Detect which cell encompasses the target text, then output its (x, y) center coordinate. 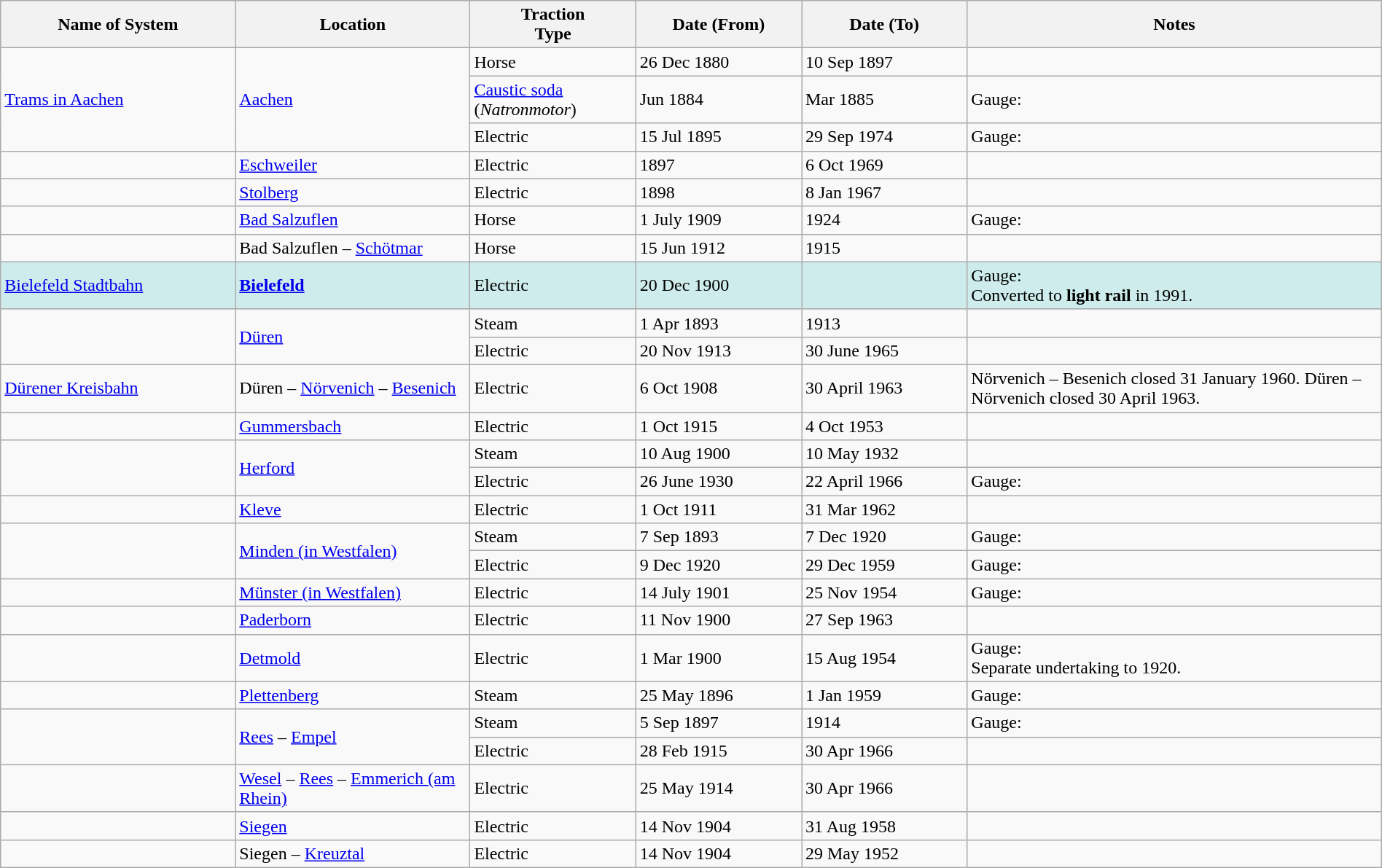
Eschweiler (353, 165)
22 April 1966 (885, 482)
10 Sep 1897 (885, 62)
30 April 1963 (885, 388)
1 July 1909 (719, 220)
7 Sep 1893 (719, 537)
1 Oct 1915 (719, 426)
Bad Salzuflen – Schötmar (353, 248)
Plettenberg (353, 695)
Düren (353, 337)
29 Sep 1974 (885, 137)
Minden (in Westfalen) (353, 551)
Jun 1884 (719, 99)
Location (353, 25)
10 May 1932 (885, 454)
1897 (719, 165)
5 Sep 1897 (719, 723)
1898 (719, 192)
1924 (885, 220)
30 June 1965 (885, 351)
Bielefeld Stadtbahn (118, 286)
27 Sep 1963 (885, 620)
10 Aug 1900 (719, 454)
Name of System (118, 25)
Bad Salzuflen (353, 220)
Notes (1174, 25)
1 Jan 1959 (885, 695)
Caustic soda (Natronmotor) (553, 99)
15 Jun 1912 (719, 248)
Paderborn (353, 620)
Wesel – Rees – Emmerich (am Rhein) (353, 789)
Stolberg (353, 192)
Aachen (353, 99)
7 Dec 1920 (885, 537)
8 Jan 1967 (885, 192)
Gauge: Converted to light rail in 1991. (1174, 286)
Trams in Aachen (118, 99)
Rees – Empel (353, 737)
Siegen (353, 826)
TractionType (553, 25)
15 Jul 1895 (719, 137)
Date (To) (885, 25)
Nörvenich – Besenich closed 31 January 1960. Düren – Nörvenich closed 30 April 1963. (1174, 388)
31 Mar 1962 (885, 509)
Date (From) (719, 25)
1914 (885, 723)
Kleve (353, 509)
Mar 1885 (885, 99)
Bielefeld (353, 286)
20 Nov 1913 (719, 351)
26 Dec 1880 (719, 62)
25 May 1914 (719, 789)
20 Dec 1900 (719, 286)
Gummersbach (353, 426)
Herford (353, 468)
Münster (in Westfalen) (353, 593)
Siegen – Kreuztal (353, 853)
Dürener Kreisbahn (118, 388)
25 Nov 1954 (885, 593)
15 Aug 1954 (885, 657)
29 Dec 1959 (885, 565)
6 Oct 1969 (885, 165)
Gauge: Separate undertaking to 1920. (1174, 657)
1 Apr 1893 (719, 323)
1 Oct 1911 (719, 509)
1 Mar 1900 (719, 657)
6 Oct 1908 (719, 388)
9 Dec 1920 (719, 565)
Detmold (353, 657)
1915 (885, 248)
29 May 1952 (885, 853)
4 Oct 1953 (885, 426)
25 May 1896 (719, 695)
11 Nov 1900 (719, 620)
Düren – Nörvenich – Besenich (353, 388)
14 July 1901 (719, 593)
28 Feb 1915 (719, 751)
1913 (885, 323)
31 Aug 1958 (885, 826)
26 June 1930 (719, 482)
